For the text-containing cell, return its midpoint in [x, y] coordinate format. 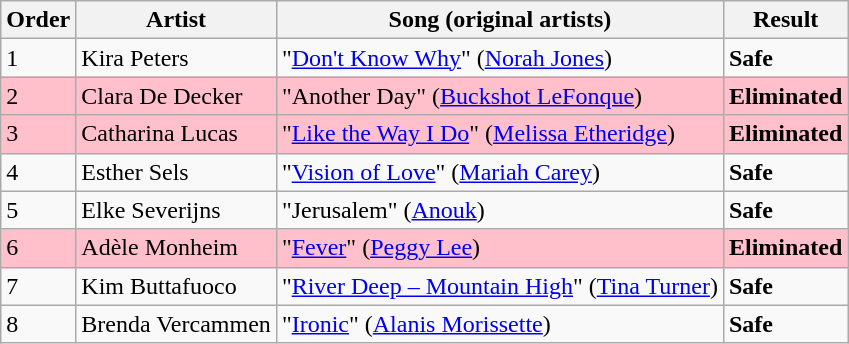
Adèle Monheim [176, 248]
4 [38, 172]
Kira Peters [176, 58]
8 [38, 324]
"Jerusalem" (Anouk) [500, 210]
7 [38, 286]
"Like the Way I Do" (Melissa Etheridge) [500, 134]
5 [38, 210]
"Ironic" (Alanis Morissette) [500, 324]
Brenda Vercammen [176, 324]
"Vision of Love" (Mariah Carey) [500, 172]
Esther Sels [176, 172]
3 [38, 134]
Result [785, 20]
Song (original artists) [500, 20]
"Another Day" (Buckshot LeFonque) [500, 96]
2 [38, 96]
"Don't Know Why" (Norah Jones) [500, 58]
Kim Buttafuoco [176, 286]
Clara De Decker [176, 96]
"River Deep – Mountain High" (Tina Turner) [500, 286]
"Fever" (Peggy Lee) [500, 248]
6 [38, 248]
Artist [176, 20]
Elke Severijns [176, 210]
1 [38, 58]
Order [38, 20]
Catharina Lucas [176, 134]
